Scan for the cell matching the given text and deliver its (X, Y) coordinate at center. 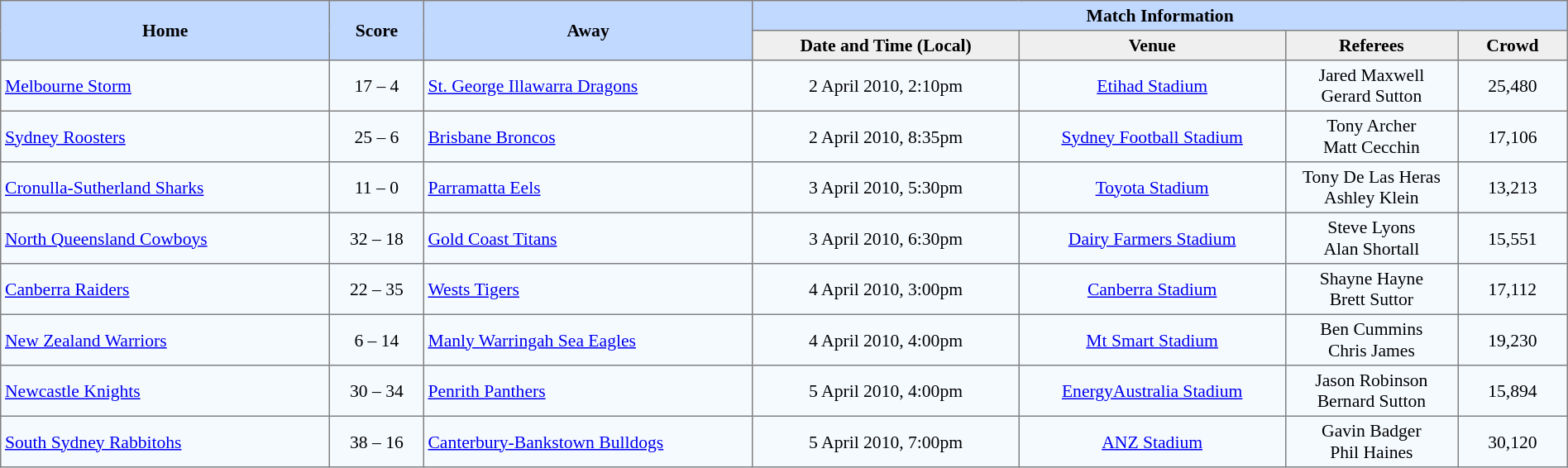
North Queensland Cowboys (165, 238)
17,112 (1513, 289)
Manly Warringah Sea Eagles (588, 340)
25 – 6 (377, 136)
Crowd (1513, 45)
Steve LyonsAlan Shortall (1371, 238)
32 – 18 (377, 238)
Ben CumminsChris James (1371, 340)
Wests Tigers (588, 289)
4 April 2010, 4:00pm (886, 340)
2 April 2010, 8:35pm (886, 136)
Away (588, 31)
19,230 (1513, 340)
EnergyAustralia Stadium (1152, 391)
13,213 (1513, 188)
Canterbury-Bankstown Bulldogs (588, 442)
3 April 2010, 5:30pm (886, 188)
Parramatta Eels (588, 188)
Newcastle Knights (165, 391)
Score (377, 31)
30,120 (1513, 442)
6 – 14 (377, 340)
38 – 16 (377, 442)
15,551 (1513, 238)
17 – 4 (377, 86)
Sydney Football Stadium (1152, 136)
5 April 2010, 7:00pm (886, 442)
Home (165, 31)
Shayne HayneBrett Suttor (1371, 289)
Penrith Panthers (588, 391)
Gavin BadgerPhil Haines (1371, 442)
Referees (1371, 45)
Venue (1152, 45)
South Sydney Rabbitohs (165, 442)
Cronulla-Sutherland Sharks (165, 188)
Canberra Raiders (165, 289)
Match Information (1159, 16)
New Zealand Warriors (165, 340)
Jared MaxwellGerard Sutton (1371, 86)
3 April 2010, 6:30pm (886, 238)
Etihad Stadium (1152, 86)
2 April 2010, 2:10pm (886, 86)
Tony ArcherMatt Cecchin (1371, 136)
5 April 2010, 4:00pm (886, 391)
Mt Smart Stadium (1152, 340)
22 – 35 (377, 289)
17,106 (1513, 136)
11 – 0 (377, 188)
4 April 2010, 3:00pm (886, 289)
15,894 (1513, 391)
Dairy Farmers Stadium (1152, 238)
Gold Coast Titans (588, 238)
ANZ Stadium (1152, 442)
St. George Illawarra Dragons (588, 86)
Date and Time (Local) (886, 45)
Toyota Stadium (1152, 188)
25,480 (1513, 86)
Melbourne Storm (165, 86)
Brisbane Broncos (588, 136)
Tony De Las HerasAshley Klein (1371, 188)
Sydney Roosters (165, 136)
Jason RobinsonBernard Sutton (1371, 391)
Canberra Stadium (1152, 289)
30 – 34 (377, 391)
